Locate the cell with the specified text and output its (X, Y) center coordinate. 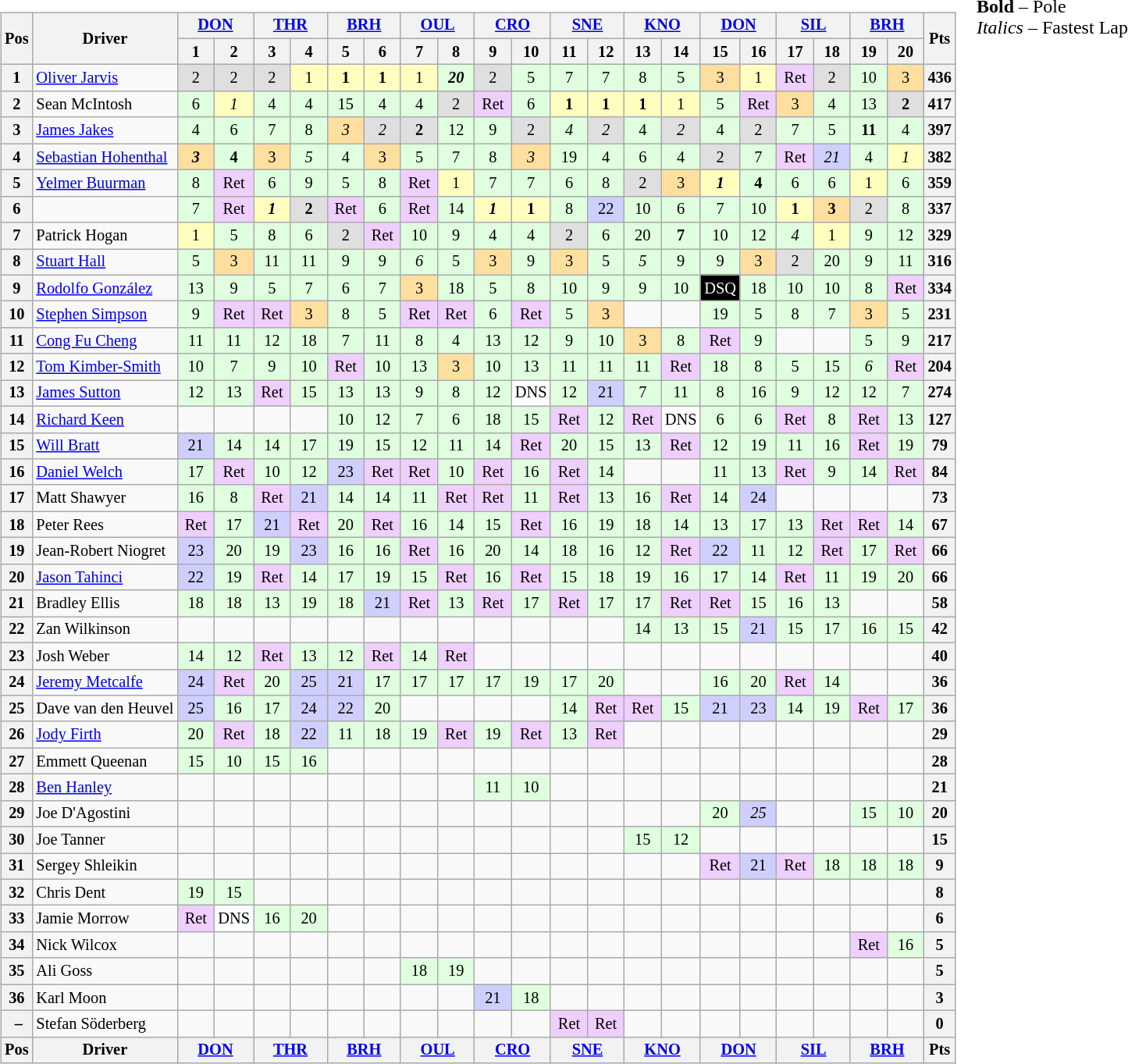
329 (940, 236)
0 (940, 1024)
35 (16, 971)
31 (16, 867)
274 (940, 393)
Bradley Ellis (105, 603)
Stefan Söderberg (105, 1024)
204 (940, 367)
Stuart Hall (105, 262)
– (16, 1024)
40 (940, 656)
Chris Dent (105, 892)
James Sutton (105, 393)
42 (940, 630)
Richard Keen (105, 419)
231 (940, 315)
436 (940, 78)
Yelmer Buurman (105, 183)
Emmett Queenan (105, 761)
Matt Shawyer (105, 498)
79 (940, 446)
DSQ (720, 288)
Jeremy Metcalfe (105, 682)
27 (16, 761)
Will Bratt (105, 446)
Oliver Jarvis (105, 78)
Jason Tahinci (105, 577)
58 (940, 603)
73 (940, 498)
Jamie Morrow (105, 919)
Patrick Hogan (105, 236)
Karl Moon (105, 998)
33 (16, 919)
26 (16, 735)
316 (940, 262)
Sebastian Hohenthal (105, 157)
217 (940, 341)
Jean-Robert Niogret (105, 551)
334 (940, 288)
84 (940, 472)
Sean McIntosh (105, 105)
32 (16, 892)
30 (16, 840)
Jody Firth (105, 735)
Joe Tanner (105, 840)
Ben Hanley (105, 788)
359 (940, 183)
Zan Wilkinson (105, 630)
397 (940, 130)
Tom Kimber-Smith (105, 367)
James Jakes (105, 130)
Cong Fu Cheng (105, 341)
Nick Wilcox (105, 945)
Sergey Shleikin (105, 867)
337 (940, 209)
Dave van den Heuvel (105, 709)
127 (940, 419)
Ali Goss (105, 971)
34 (16, 945)
Rodolfo González (105, 288)
Peter Rees (105, 525)
67 (940, 525)
Josh Weber (105, 656)
417 (940, 105)
Joe D'Agostini (105, 813)
Stephen Simpson (105, 315)
Daniel Welch (105, 472)
382 (940, 157)
